Search for the cell housing the specified text and yield its (X, Y) center coordinate. 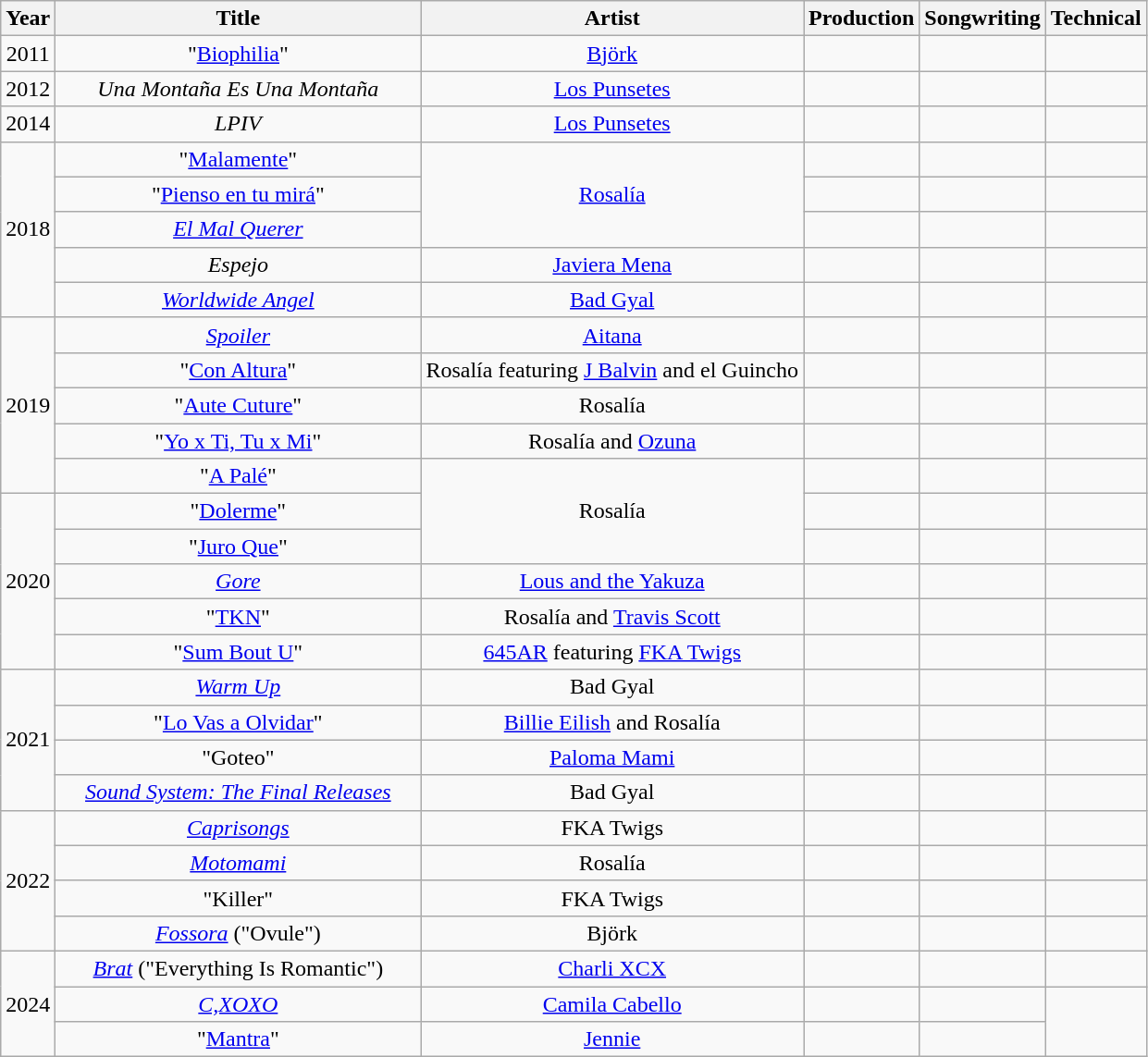
Year (28, 18)
2018 (28, 229)
Lous and the Yakuza (612, 582)
"Pienso en tu mirá" (239, 194)
C,XOXO (239, 1003)
2011 (28, 54)
Motomami (239, 863)
Camila Cabello (612, 1003)
Javiera Mena (612, 264)
2012 (28, 89)
Una Montaña Es Una Montaña (239, 89)
Charli XCX (612, 968)
Technical (1095, 18)
Brat ("Everything Is Romantic") (239, 968)
Worldwide Angel (239, 300)
2019 (28, 405)
2021 (28, 740)
"Malamente" (239, 159)
"Yo x Ti, Tu x Mi" (239, 441)
Espejo (239, 264)
Aitana (612, 335)
2020 (28, 582)
Paloma Mami (612, 757)
"Dolerme" (239, 511)
2022 (28, 880)
"Mantra" (239, 1039)
2024 (28, 1003)
"Con Altura" (239, 370)
Rosalía featuring J Balvin and el Guincho (612, 370)
Gore (239, 582)
Production (862, 18)
"Biophilia" (239, 54)
"Sum Bout U" (239, 652)
Rosalía and Travis Scott (612, 617)
Spoiler (239, 335)
Sound System: The Final Releases (239, 793)
"A Palé" (239, 476)
645AR featuring FKA Twigs (612, 652)
2014 (28, 124)
"TKN" (239, 617)
Jennie (612, 1039)
"Juro Que" (239, 547)
Billie Eilish and Rosalía (612, 722)
"Killer" (239, 898)
Rosalía and Ozuna (612, 441)
"Aute Cuture" (239, 405)
Songwriting (982, 18)
Caprisongs (239, 828)
Artist (612, 18)
LPIV (239, 124)
Title (239, 18)
"Lo Vas a Olvidar" (239, 722)
Fossora ("Ovule") (239, 933)
El Mal Querer (239, 229)
"Goteo" (239, 757)
Warm Up (239, 687)
